Return the (X, Y) coordinate for the center point of the cell that contains the specified text.  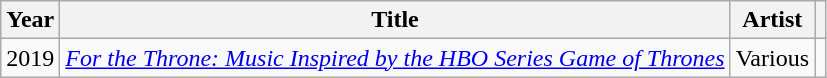
Artist (772, 20)
For the Throne: Music Inspired by the HBO Series Game of Thrones (395, 58)
Year (30, 20)
2019 (30, 58)
Title (395, 20)
Various (772, 58)
